Detect which cell encompasses the target text, then output its (X, Y) center coordinate. 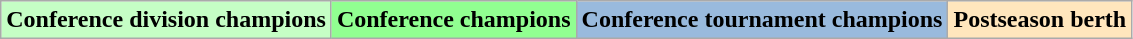
Conference division champions (166, 20)
Postseason berth (1040, 20)
Conference champions (454, 20)
Conference tournament champions (762, 20)
